Determine the [X, Y] coordinate at the center of the cell enclosing the given text.  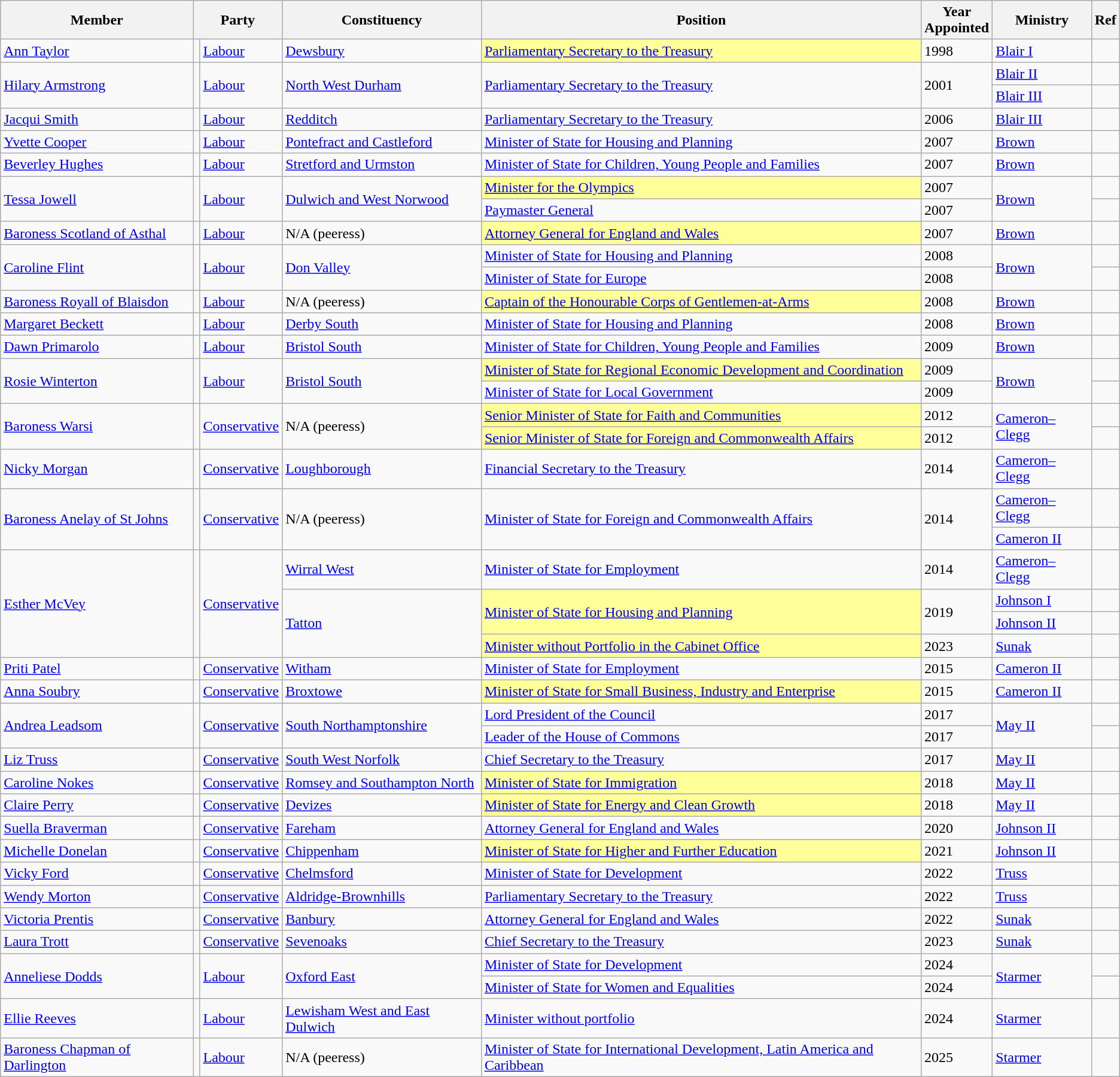
2021 [957, 851]
Esther McVey [97, 603]
2019 [957, 611]
Hilary Armstrong [97, 85]
Banbury [382, 919]
Baroness Anelay of St Johns [97, 519]
Victoria Prentis [97, 919]
Stretford and Urmston [382, 165]
Minister of State for Immigration [701, 783]
Constituency [382, 20]
1998 [957, 51]
Laura Trott [97, 942]
Michelle Donelan [97, 851]
Senior Minister of State for Foreign and Commonwealth Affairs [701, 438]
Ministry [1042, 20]
Baroness Chapman of Darlington [97, 1057]
Liz Truss [97, 760]
Margaret Beckett [97, 324]
Minister of State for Higher and Further Education [701, 851]
Pontefract and Castleford [382, 142]
Minister for the Olympics [701, 187]
Yvette Cooper [97, 142]
Oxford East [382, 976]
Baroness Scotland of Asthal [97, 233]
Paymaster General [701, 210]
Vicky Ford [97, 874]
Nicky Morgan [97, 469]
Caroline Flint [97, 267]
Position [701, 20]
Minister without portfolio [701, 1018]
Blair I [1042, 51]
Suella Braverman [97, 828]
Loughborough [382, 469]
Chippenham [382, 851]
Party [238, 20]
Wirral West [382, 570]
Minister of State for Small Business, Industry and Enterprise [701, 691]
Minister of State for Women and Equalities [701, 987]
Romsey and Southampton North [382, 783]
Dawn Primarolo [97, 347]
Andrea Leadsom [97, 725]
Leader of the House of Commons [701, 737]
Ref [1106, 20]
Priti Patel [97, 668]
2020 [957, 828]
Captain of the Honourable Corps of Gentlemen-at-Arms [701, 301]
Blair II [1042, 74]
2001 [957, 85]
Dewsbury [382, 51]
Anneliese Dodds [97, 976]
Ellie Reeves [97, 1018]
Senior Minister of State for Faith and Communities [701, 415]
2006 [957, 119]
Jacqui Smith [97, 119]
Baroness Warsi [97, 427]
Don Valley [382, 267]
Chelmsford [382, 874]
Fareham [382, 828]
South West Norfolk [382, 760]
Johnson I [1042, 600]
Minister of State for Europe [701, 278]
Witham [382, 668]
Wendy Morton [97, 896]
Devizes [382, 805]
Baroness Royall of Blaisdon [97, 301]
Claire Perry [97, 805]
Minister of State for Local Government [701, 393]
Lord President of the Council [701, 714]
Minister of State for Energy and Clean Growth [701, 805]
Anna Soubry [97, 691]
Ann Taylor [97, 51]
Member [97, 20]
South Northamptonshire [382, 725]
2025 [957, 1057]
Derby South [382, 324]
Minister of State for Foreign and Commonwealth Affairs [701, 519]
YearAppointed [957, 20]
Redditch [382, 119]
Sevenoaks [382, 942]
Tatton [382, 623]
Minister of State for Regional Economic Development and Coordination [701, 370]
Minister without Portfolio in the Cabinet Office [701, 646]
Aldridge-Brownhills [382, 896]
Caroline Nokes [97, 783]
North West Durham [382, 85]
Tessa Jowell [97, 199]
Minister of State for International Development, Latin America and Caribbean [701, 1057]
Dulwich and West Norwood [382, 199]
Financial Secretary to the Treasury [701, 469]
Rosie Winterton [97, 381]
Beverley Hughes [97, 165]
Broxtowe [382, 691]
Lewisham West and East Dulwich [382, 1018]
